Return the [X, Y] coordinate for the center point of the cell that contains the specified text.  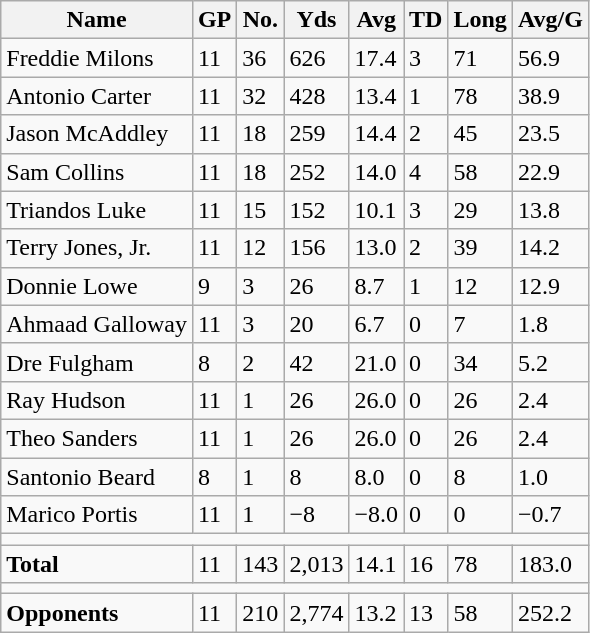
13.0 [376, 248]
2,774 [316, 613]
Theo Sanders [97, 438]
14.1 [376, 564]
7 [480, 324]
626 [316, 58]
32 [260, 96]
152 [316, 210]
−8 [316, 515]
183.0 [550, 564]
6.7 [376, 324]
38.9 [550, 96]
GP [214, 20]
4 [426, 172]
Yds [316, 20]
252 [316, 172]
13.8 [550, 210]
21.0 [376, 362]
156 [316, 248]
45 [480, 134]
Avg/G [550, 20]
1.8 [550, 324]
34 [480, 362]
13 [426, 613]
14.4 [376, 134]
Jason McAddley [97, 134]
10.1 [376, 210]
12.9 [550, 286]
2,013 [316, 564]
Freddie Milons [97, 58]
TD [426, 20]
Terry Jones, Jr. [97, 248]
1.0 [550, 477]
428 [316, 96]
29 [480, 210]
8.7 [376, 286]
22.9 [550, 172]
Long [480, 20]
14.2 [550, 248]
15 [260, 210]
13.4 [376, 96]
Opponents [97, 613]
Antonio Carter [97, 96]
252.2 [550, 613]
20 [316, 324]
No. [260, 20]
259 [316, 134]
Total [97, 564]
14.0 [376, 172]
Triandos Luke [97, 210]
Santonio Beard [97, 477]
Name [97, 20]
Marico Portis [97, 515]
Sam Collins [97, 172]
39 [480, 248]
143 [260, 564]
56.9 [550, 58]
16 [426, 564]
9 [214, 286]
−8.0 [376, 515]
Ahmaad Galloway [97, 324]
Dre Fulgham [97, 362]
42 [316, 362]
−0.7 [550, 515]
Avg [376, 20]
23.5 [550, 134]
Donnie Lowe [97, 286]
210 [260, 613]
36 [260, 58]
13.2 [376, 613]
Ray Hudson [97, 400]
8.0 [376, 477]
17.4 [376, 58]
71 [480, 58]
5.2 [550, 362]
